Scan for the cell matching the given text and deliver its (X, Y) coordinate at center. 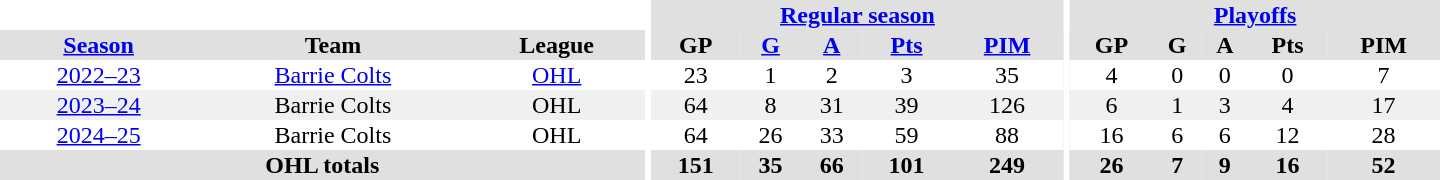
249 (1008, 165)
8 (770, 105)
39 (906, 105)
66 (832, 165)
2022–23 (98, 75)
59 (906, 135)
31 (832, 105)
88 (1008, 135)
28 (1384, 135)
Playoffs (1255, 15)
126 (1008, 105)
2 (832, 75)
2024–25 (98, 135)
33 (832, 135)
9 (1225, 165)
League (557, 45)
Regular season (858, 15)
OHL totals (322, 165)
12 (1288, 135)
Season (98, 45)
2023–24 (98, 105)
23 (696, 75)
151 (696, 165)
101 (906, 165)
17 (1384, 105)
52 (1384, 165)
Team (332, 45)
